Locate the cell with the specified text and output its [x, y] center coordinate. 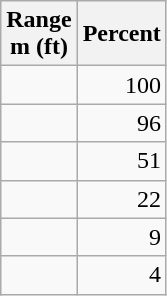
100 [122, 85]
Percent [122, 34]
22 [122, 199]
9 [122, 237]
51 [122, 161]
4 [122, 275]
Range m (ft) [39, 34]
96 [122, 123]
